Return the [X, Y] coordinate for the center point of the cell that contains the specified text.  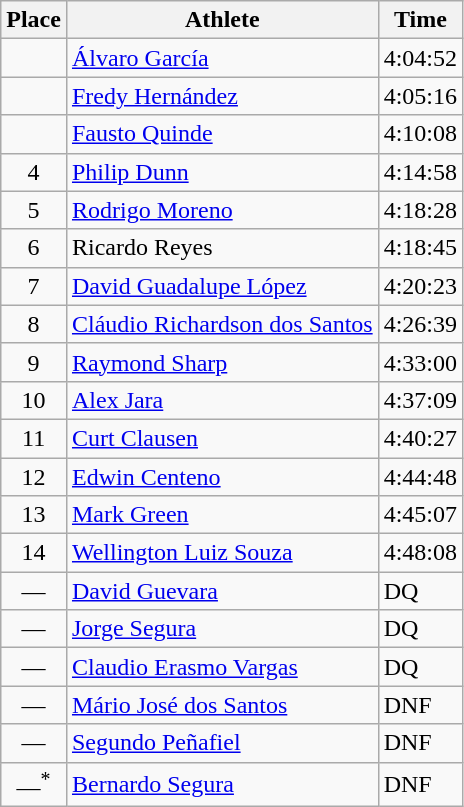
4:40:27 [420, 438]
9 [34, 362]
4:37:09 [420, 400]
14 [34, 553]
Ricardo Reyes [222, 248]
4:48:08 [420, 553]
5 [34, 210]
Jorge Segura [222, 629]
4:18:28 [420, 210]
Time [420, 20]
4:10:08 [420, 134]
4:26:39 [420, 324]
4:45:07 [420, 515]
4:20:23 [420, 286]
Athlete [222, 20]
—* [34, 784]
8 [34, 324]
10 [34, 400]
4:04:52 [420, 58]
Rodrigo Moreno [222, 210]
Philip Dunn [222, 172]
6 [34, 248]
David Guadalupe López [222, 286]
4:44:48 [420, 477]
David Guevara [222, 591]
7 [34, 286]
4 [34, 172]
Fausto Quinde [222, 134]
Mário José dos Santos [222, 705]
Cláudio Richardson dos Santos [222, 324]
Curt Clausen [222, 438]
Place [34, 20]
Segundo Peñafiel [222, 743]
4:18:45 [420, 248]
Mark Green [222, 515]
4:14:58 [420, 172]
Álvaro García [222, 58]
Bernardo Segura [222, 784]
12 [34, 477]
4:33:00 [420, 362]
13 [34, 515]
11 [34, 438]
4:05:16 [420, 96]
Edwin Centeno [222, 477]
Wellington Luiz Souza [222, 553]
Claudio Erasmo Vargas [222, 667]
Fredy Hernández [222, 96]
Alex Jara [222, 400]
Raymond Sharp [222, 362]
